Output the (x, y) coordinate of the center of the cell containing the given text.  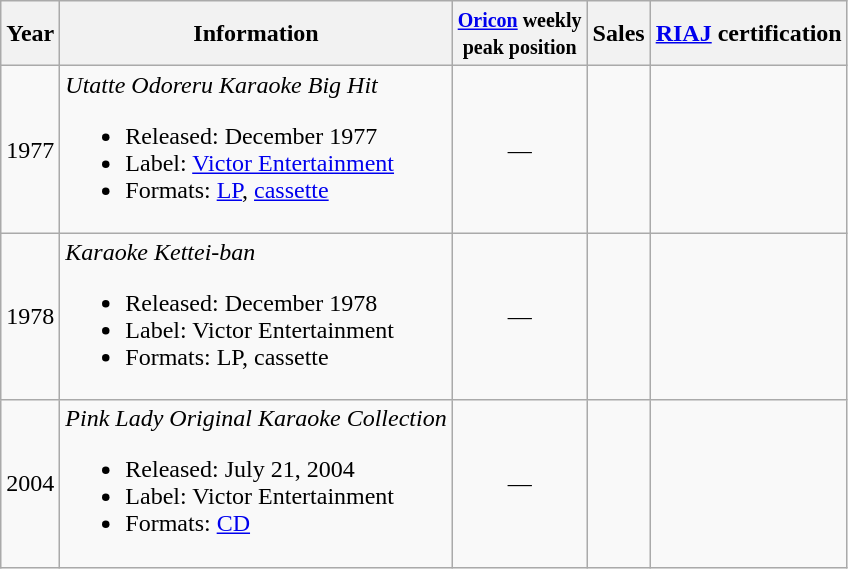
Year (30, 34)
Pink Lady Original Karaoke CollectionReleased: July 21, 2004Label: Victor EntertainmentFormats: CD (256, 484)
1978 (30, 316)
RIAJ certification (748, 34)
1977 (30, 150)
Sales (618, 34)
2004 (30, 484)
Utatte Odoreru Karaoke Big HitReleased: December 1977Label: Victor EntertainmentFormats: LP, cassette (256, 150)
Information (256, 34)
Oricon weeklypeak position (520, 34)
Karaoke Kettei-banReleased: December 1978Label: Victor EntertainmentFormats: LP, cassette (256, 316)
